Find where the given text appears and provide that cell's center as (X, Y) coordinate. 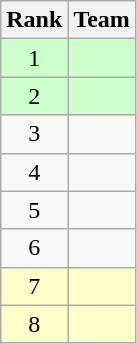
3 (34, 134)
4 (34, 172)
Team (102, 20)
1 (34, 58)
7 (34, 286)
6 (34, 248)
8 (34, 324)
5 (34, 210)
2 (34, 96)
Rank (34, 20)
